Pinpoint the cell where the given text exists, returning its (x, y) midpoint coordinate. 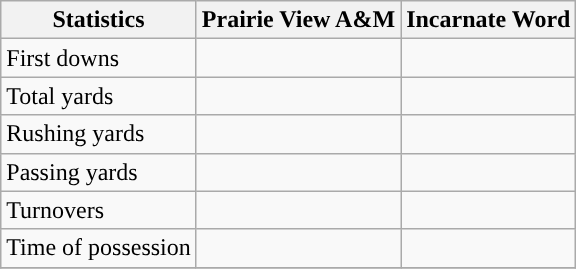
Total yards (99, 96)
Statistics (99, 20)
First downs (99, 58)
Passing yards (99, 172)
Rushing yards (99, 134)
Time of possession (99, 248)
Turnovers (99, 210)
Prairie View A&M (298, 20)
Incarnate Word (488, 20)
